Locate the cell with the specified text and output its [X, Y] center coordinate. 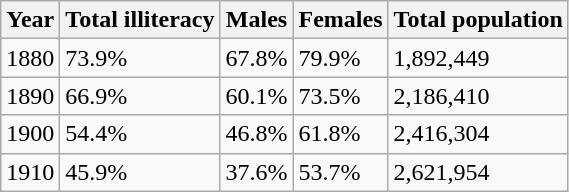
54.4% [140, 134]
73.9% [140, 58]
60.1% [256, 96]
1890 [30, 96]
1,892,449 [478, 58]
1910 [30, 172]
1900 [30, 134]
2,416,304 [478, 134]
2,186,410 [478, 96]
66.9% [140, 96]
37.6% [256, 172]
67.8% [256, 58]
Males [256, 20]
Females [340, 20]
2,621,954 [478, 172]
53.7% [340, 172]
Total illiteracy [140, 20]
1880 [30, 58]
45.9% [140, 172]
61.8% [340, 134]
73.5% [340, 96]
Total population [478, 20]
46.8% [256, 134]
79.9% [340, 58]
Year [30, 20]
